Determine the [x, y] coordinate at the center of the cell enclosing the given text.  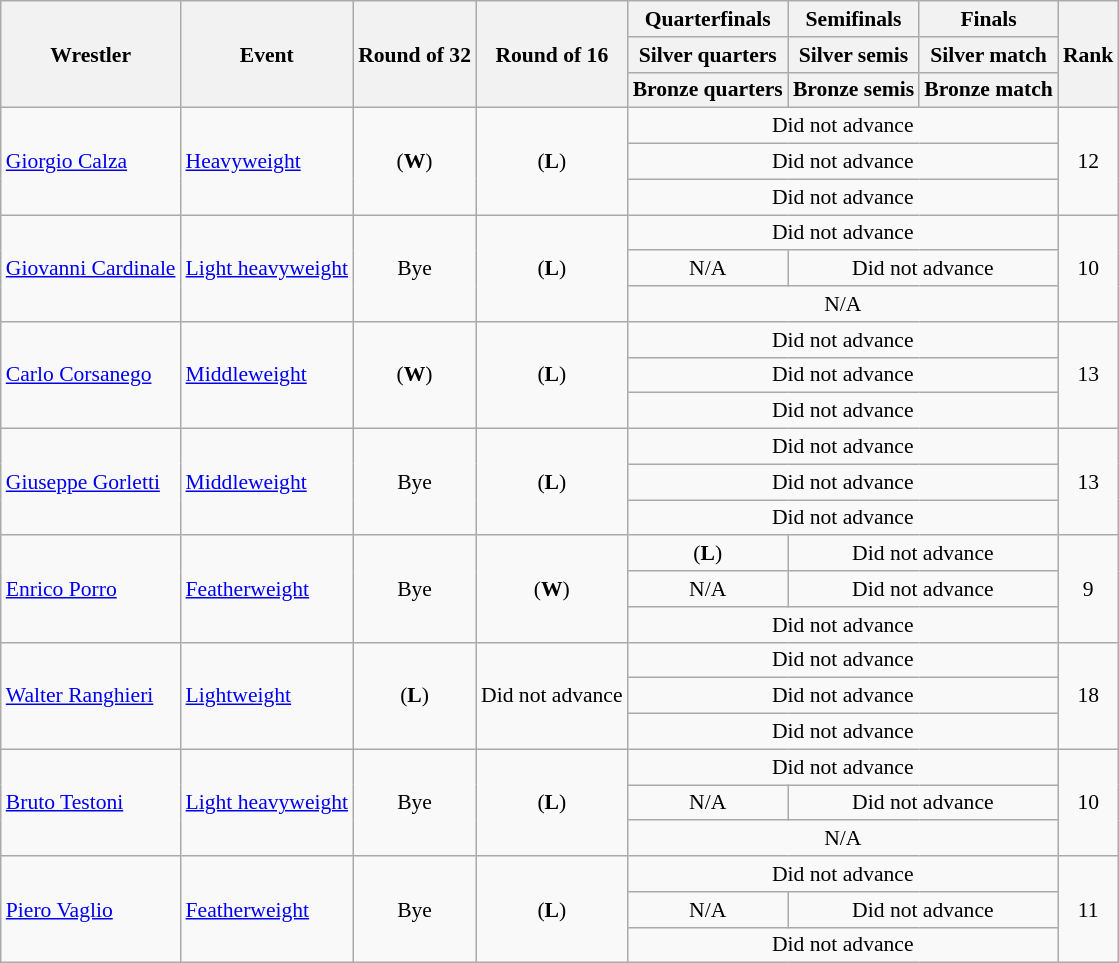
Enrico Porro [91, 590]
Lightweight [268, 696]
Semifinals [854, 19]
Wrestler [91, 54]
Event [268, 54]
Giorgio Calza [91, 162]
Quarterfinals [708, 19]
Bronze semis [854, 90]
Bronze match [988, 90]
Giovanni Cardinale [91, 268]
Round of 16 [552, 54]
Carlo Corsanego [91, 376]
Piero Vaglio [91, 910]
Finals [988, 19]
Bruto Testoni [91, 802]
Silver match [988, 55]
Bronze quarters [708, 90]
Walter Ranghieri [91, 696]
9 [1088, 590]
Heavyweight [268, 162]
Silver quarters [708, 55]
11 [1088, 910]
Giuseppe Gorletti [91, 482]
Rank [1088, 54]
18 [1088, 696]
12 [1088, 162]
Round of 32 [414, 54]
Silver semis [854, 55]
